Extract the (x, y) coordinate from the center of the cell holding the provided text.  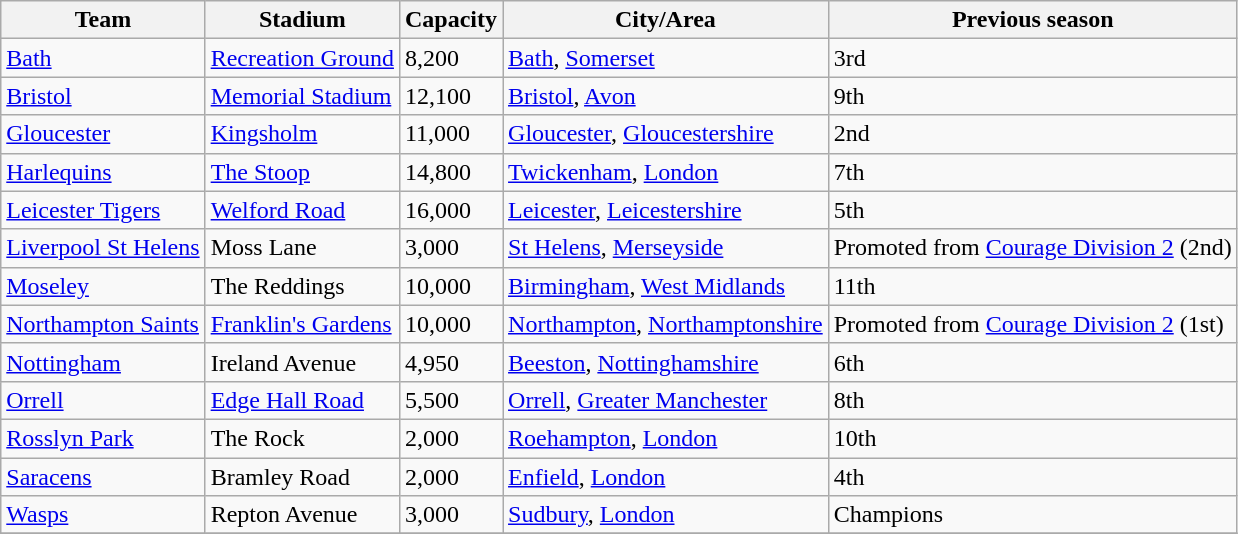
6th (1032, 362)
Leicester, Leicestershire (666, 210)
12,100 (450, 96)
Bath (103, 58)
Promoted from Courage Division 2 (1st) (1032, 324)
11,000 (450, 134)
Ireland Avenue (302, 362)
Harlequins (103, 172)
Roehampton, London (666, 438)
Moseley (103, 286)
10th (1032, 438)
Stadium (302, 20)
Leicester Tigers (103, 210)
5,500 (450, 400)
7th (1032, 172)
Kingsholm (302, 134)
Gloucester (103, 134)
Champions (1032, 515)
5th (1032, 210)
Previous season (1032, 20)
11th (1032, 286)
Bath, Somerset (666, 58)
8,200 (450, 58)
Repton Avenue (302, 515)
Gloucester, Gloucestershire (666, 134)
Recreation Ground (302, 58)
Bristol, Avon (666, 96)
Twickenham, London (666, 172)
4th (1032, 477)
St Helens, Merseyside (666, 248)
The Rock (302, 438)
Capacity (450, 20)
Rosslyn Park (103, 438)
Bristol (103, 96)
Nottingham (103, 362)
Welford Road (302, 210)
2nd (1032, 134)
3rd (1032, 58)
Orrell (103, 400)
Birmingham, West Midlands (666, 286)
Franklin's Gardens (302, 324)
Northampton, Northamptonshire (666, 324)
Beeston, Nottinghamshire (666, 362)
4,950 (450, 362)
The Stoop (302, 172)
City/Area (666, 20)
8th (1032, 400)
Sudbury, London (666, 515)
Saracens (103, 477)
Orrell, Greater Manchester (666, 400)
Liverpool St Helens (103, 248)
Bramley Road (302, 477)
Northampton Saints (103, 324)
Team (103, 20)
14,800 (450, 172)
16,000 (450, 210)
Memorial Stadium (302, 96)
The Reddings (302, 286)
Enfield, London (666, 477)
Wasps (103, 515)
9th (1032, 96)
Promoted from Courage Division 2 (2nd) (1032, 248)
Edge Hall Road (302, 400)
Moss Lane (302, 248)
